Pinpoint the cell where the given text exists, returning its (x, y) midpoint coordinate. 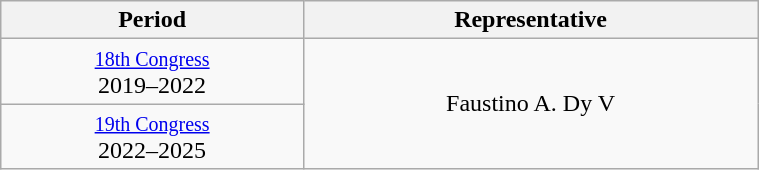
19th Congress2022–2025 (152, 136)
Representative (530, 20)
Faustino A. Dy V (530, 104)
18th Congress2019–2022 (152, 72)
Period (152, 20)
